Provide the [x, y] coordinate of the cell's center where the given text is located.  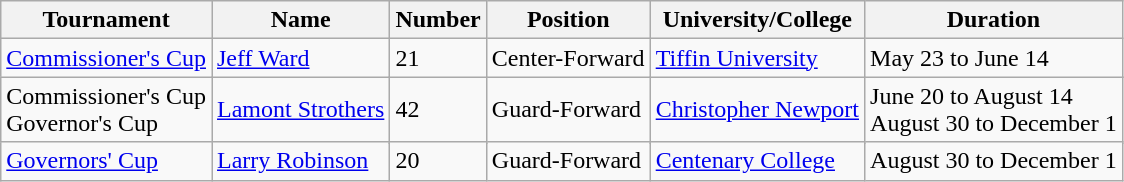
Position [568, 20]
Christopher Newport [757, 110]
Name [301, 20]
42 [438, 110]
Tiffin University [757, 58]
Center-Forward [568, 58]
August 30 to December 1 [994, 161]
Number [438, 20]
Commissioner's Cup Governor's Cup [106, 110]
Commissioner's Cup [106, 58]
Jeff Ward [301, 58]
May 23 to June 14 [994, 58]
Tournament [106, 20]
Duration [994, 20]
June 20 to August 14 August 30 to December 1 [994, 110]
Lamont Strothers [301, 110]
Governors' Cup [106, 161]
Larry Robinson [301, 161]
Centenary College [757, 161]
21 [438, 58]
20 [438, 161]
University/College [757, 20]
